For the text-containing cell, return its midpoint in [x, y] coordinate format. 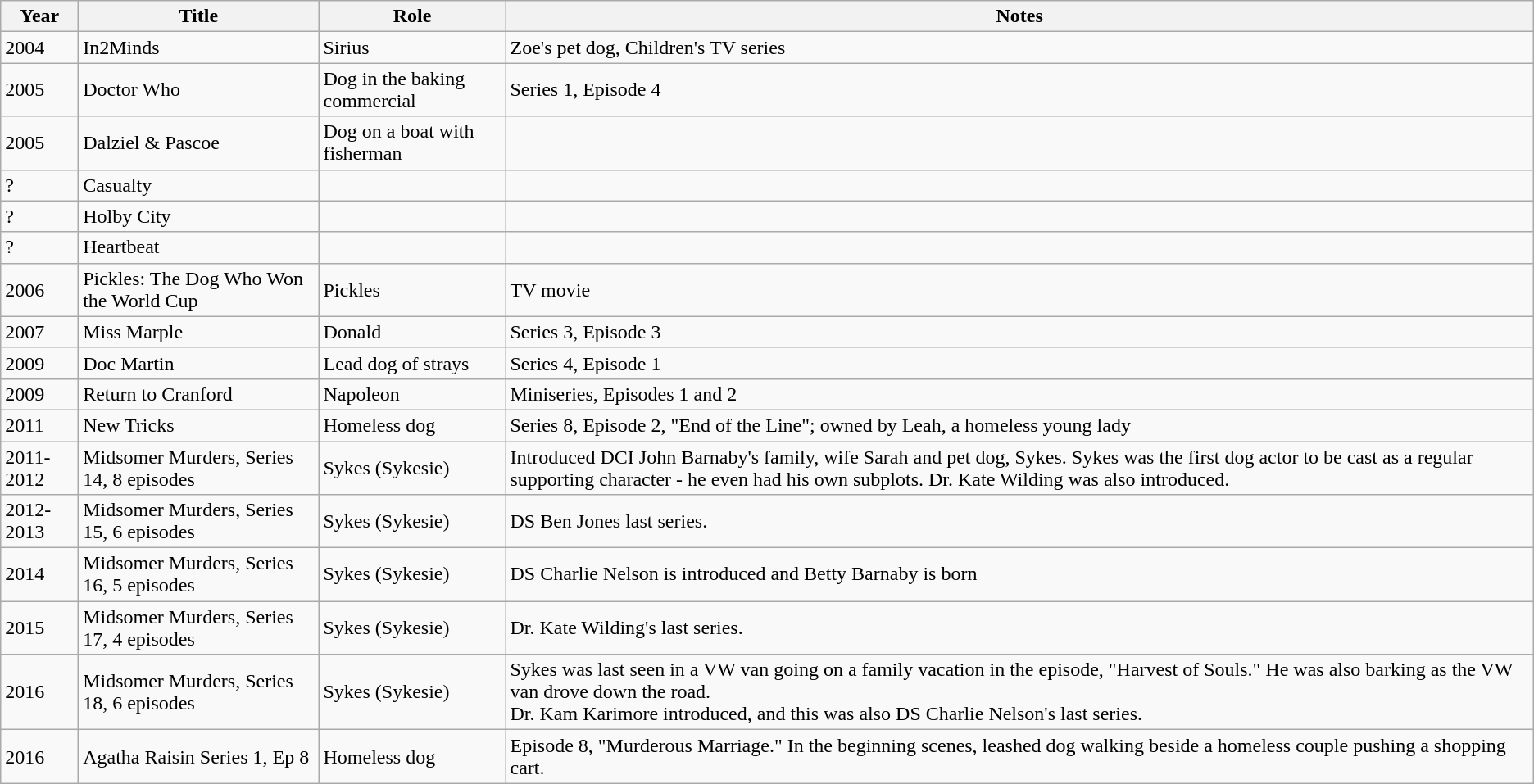
Heartbeat [198, 247]
Midsomer Murders, Series 16, 5 episodes [198, 575]
Return to Cranford [198, 394]
TV movie [1019, 290]
Zoe's pet dog, Children's TV series [1019, 48]
Pickles: The Dog Who Won the World Cup [198, 290]
2014 [39, 575]
In2Minds [198, 48]
Series 4, Episode 1 [1019, 363]
Casualty [198, 185]
Dog on a boat with fisherman [412, 143]
Role [412, 16]
2004 [39, 48]
Miss Marple [198, 332]
2011-2012 [39, 467]
2007 [39, 332]
Doctor Who [198, 90]
Episode 8, "Murderous Marriage." In the beginning scenes, leashed dog walking beside a homeless couple pushing a shopping cart. [1019, 757]
Notes [1019, 16]
Series 1, Episode 4 [1019, 90]
Midsomer Murders, Series 14, 8 episodes [198, 467]
Pickles [412, 290]
Sirius [412, 48]
Midsomer Murders, Series 17, 4 episodes [198, 628]
Year [39, 16]
2012-2013 [39, 521]
Dr. Kate Wilding's last series. [1019, 628]
DS Charlie Nelson is introduced and Betty Barnaby is born [1019, 575]
Dog in the baking commercial [412, 90]
Series 3, Episode 3 [1019, 332]
Title [198, 16]
2015 [39, 628]
Midsomer Murders, Series 15, 6 episodes [198, 521]
Series 8, Episode 2, "End of the Line"; owned by Leah, a homeless young lady [1019, 425]
2006 [39, 290]
2011 [39, 425]
Doc Martin [198, 363]
Miniseries, Episodes 1 and 2 [1019, 394]
Donald [412, 332]
Lead dog of strays [412, 363]
New Tricks [198, 425]
Midsomer Murders, Series 18, 6 episodes [198, 692]
Holby City [198, 216]
Agatha Raisin Series 1, Ep 8 [198, 757]
Dalziel & Pascoe [198, 143]
Napoleon [412, 394]
DS Ben Jones last series. [1019, 521]
